Search for the cell housing the specified text and yield its (x, y) center coordinate. 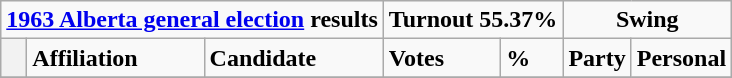
% (532, 58)
Turnout 55.37% (473, 20)
Personal (681, 58)
1963 Alberta general election results (192, 20)
Candidate (294, 58)
Party (597, 58)
Swing (648, 20)
Votes (442, 58)
Affiliation (116, 58)
